Provide the [x, y] coordinate of the cell's center where the given text is located.  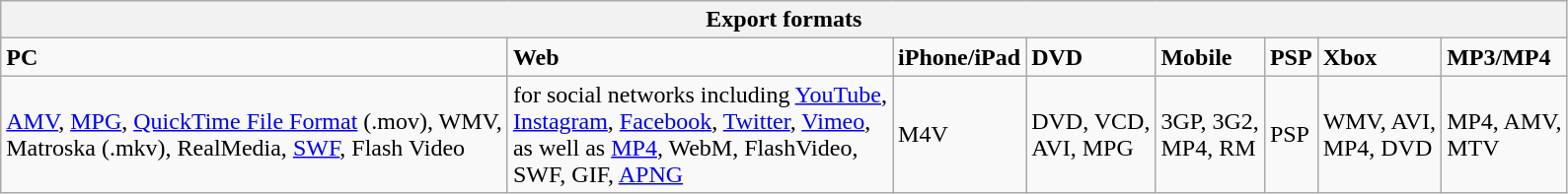
M4V [959, 134]
MP4, AMV, MTV [1504, 134]
DVD [1091, 57]
AMV, MPG, QuickTime File Format (.mov), WMV, Matroska (.mkv), RealMedia, SWF, Flash Video [255, 134]
Web [700, 57]
PC [255, 57]
Mobile [1210, 57]
Export formats [784, 20]
for social networks including YouTube, Instagram, Facebook, Twitter, Vimeo, as well as MP4, WebM, FlashVideo, SWF, GIF, APNG [700, 134]
MP3/MP4 [1504, 57]
3GP, 3G2, MP4, RM [1210, 134]
Xbox [1380, 57]
DVD, VCD, AVI, MPG [1091, 134]
WMV, AVI, MP4, DVD [1380, 134]
iPhone/iPad [959, 57]
